Provide the (x, y) coordinate of the cell's center where the given text is located.  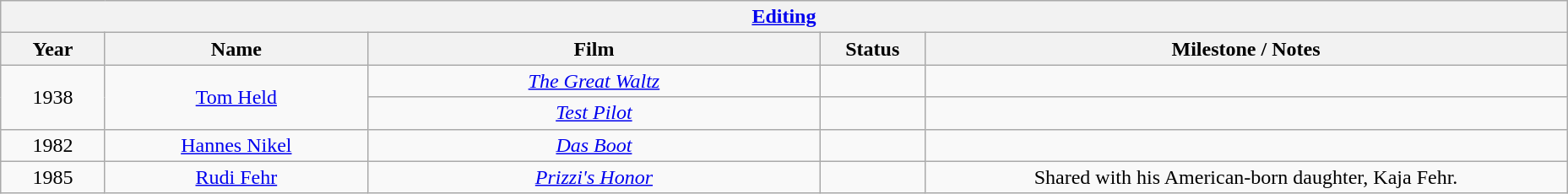
Status (872, 49)
1985 (53, 177)
The Great Waltz (594, 81)
Rudi Fehr (236, 177)
Film (594, 49)
Prizzi's Honor (594, 177)
Hannes Nikel (236, 145)
Milestone / Notes (1246, 49)
Shared with his American-born daughter, Kaja Fehr. (1246, 177)
Name (236, 49)
1938 (53, 97)
1982 (53, 145)
Test Pilot (594, 113)
Year (53, 49)
Tom Held (236, 97)
Das Boot (594, 145)
Editing (784, 17)
